Search for the cell housing the specified text and yield its [x, y] center coordinate. 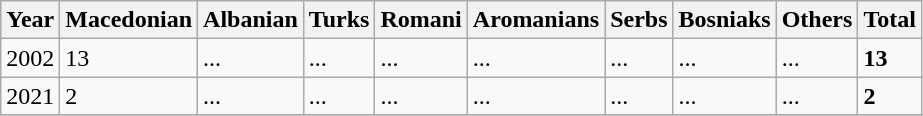
Macedonian [129, 20]
Romani [421, 20]
Turks [339, 20]
Bosniaks [724, 20]
Albanian [251, 20]
Aromanians [536, 20]
Others [817, 20]
Year [30, 20]
2021 [30, 96]
Serbs [639, 20]
2002 [30, 58]
Total [890, 20]
